From the cell containing the given text, extract its center point as (X, Y) coordinate. 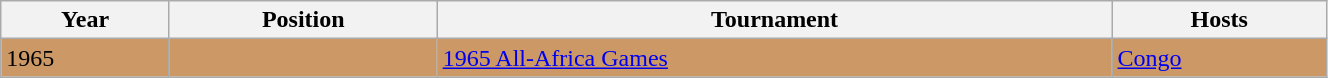
Tournament (774, 20)
1965 All-Africa Games (774, 58)
1965 (86, 58)
Congo (1219, 58)
Year (86, 20)
Hosts (1219, 20)
Position (303, 20)
